Find where the given text appears and provide that cell's center as [X, Y] coordinate. 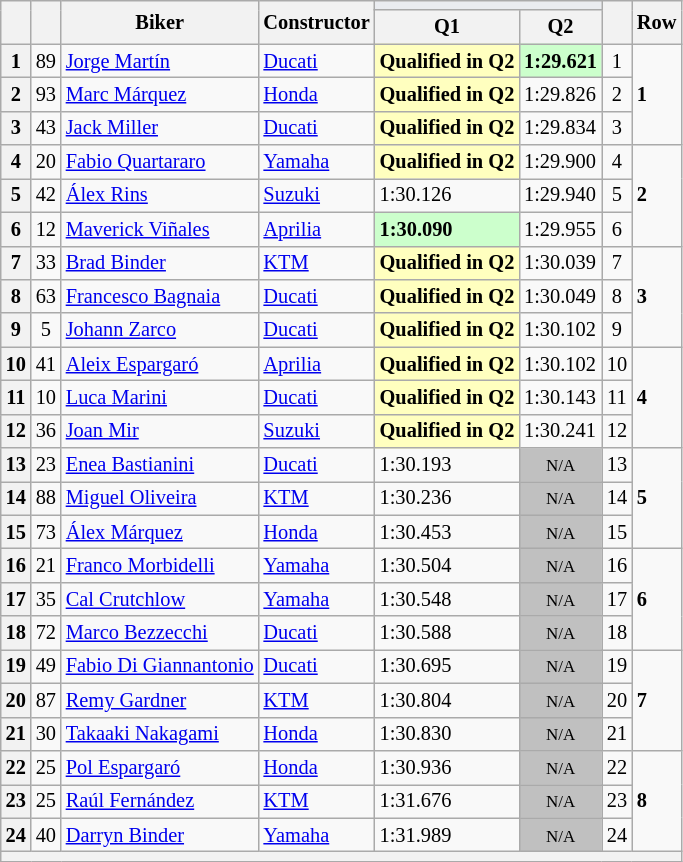
1:30.453 [447, 532]
1:30.588 [447, 633]
Aleix Espargaró [160, 364]
40 [46, 835]
1:29.900 [560, 162]
93 [46, 94]
1:30.236 [447, 498]
1:30.193 [447, 465]
Marco Bezzecchi [160, 633]
Enea Bastianini [160, 465]
1:30.830 [447, 734]
1:29.834 [560, 128]
Luca Marini [160, 397]
1:29.955 [560, 229]
36 [46, 431]
1:30.695 [447, 666]
Franco Morbidelli [160, 565]
Fabio Quartararo [160, 162]
1:29.826 [560, 94]
Pol Espargaró [160, 767]
87 [46, 700]
1:29.621 [560, 61]
Álex Márquez [160, 532]
1:30.936 [447, 767]
Joan Mir [160, 431]
Q1 [447, 27]
35 [46, 599]
Fabio Di Giannantonio [160, 666]
49 [46, 666]
Darryn Binder [160, 835]
Q2 [560, 27]
Raúl Fernández [160, 801]
Brad Binder [160, 263]
Row [656, 22]
1:30.143 [560, 397]
89 [46, 61]
1:30.090 [447, 229]
42 [46, 195]
Takaaki Nakagami [160, 734]
Álex Rins [160, 195]
1:30.126 [447, 195]
72 [46, 633]
1:31.989 [447, 835]
1:29.940 [560, 195]
1:30.049 [560, 296]
Constructor [317, 22]
33 [46, 263]
73 [46, 532]
Miguel Oliveira [160, 498]
43 [46, 128]
Remy Gardner [160, 700]
Jack Miller [160, 128]
1:30.039 [560, 263]
88 [46, 498]
30 [46, 734]
Biker [160, 22]
41 [46, 364]
63 [46, 296]
1:30.241 [560, 431]
Johann Zarco [160, 330]
Jorge Martín [160, 61]
Francesco Bagnaia [160, 296]
Cal Crutchlow [160, 599]
Maverick Viñales [160, 229]
1:30.504 [447, 565]
1:30.804 [447, 700]
Marc Márquez [160, 94]
1:30.548 [447, 599]
1:31.676 [447, 801]
